Scan for the cell matching the given text and deliver its [x, y] coordinate at center. 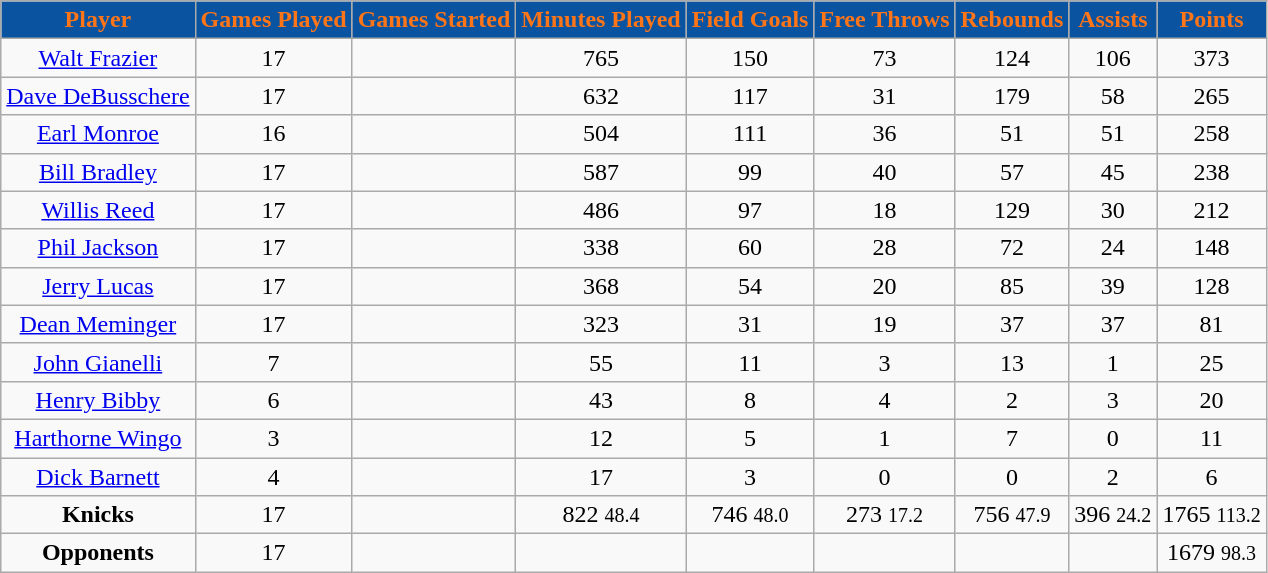
Opponents [98, 553]
1765 113.2 [1212, 515]
Phil Jackson [98, 248]
8 [750, 400]
Points [1212, 20]
148 [1212, 248]
Minutes Played [601, 20]
Assists [1113, 20]
258 [1212, 134]
Henry Bibby [98, 400]
Dave DeBusschere [98, 96]
85 [1012, 286]
373 [1212, 58]
30 [1113, 210]
396 24.2 [1113, 515]
Jerry Lucas [98, 286]
25 [1212, 362]
129 [1012, 210]
179 [1012, 96]
Willis Reed [98, 210]
338 [601, 248]
Games Played [274, 20]
13 [1012, 362]
Dean Meminger [98, 324]
1679 98.3 [1212, 553]
238 [1212, 172]
19 [884, 324]
756 47.9 [1012, 515]
212 [1212, 210]
Games Started [434, 20]
Earl Monroe [98, 134]
43 [601, 400]
55 [601, 362]
587 [601, 172]
111 [750, 134]
Field Goals [750, 20]
Knicks [98, 515]
54 [750, 286]
58 [1113, 96]
Walt Frazier [98, 58]
822 48.4 [601, 515]
39 [1113, 286]
24 [1113, 248]
18 [884, 210]
Rebounds [1012, 20]
28 [884, 248]
36 [884, 134]
Dick Barnett [98, 477]
504 [601, 134]
81 [1212, 324]
150 [750, 58]
16 [274, 134]
765 [601, 58]
368 [601, 286]
323 [601, 324]
Player [98, 20]
40 [884, 172]
117 [750, 96]
Bill Bradley [98, 172]
97 [750, 210]
72 [1012, 248]
57 [1012, 172]
486 [601, 210]
746 48.0 [750, 515]
73 [884, 58]
632 [601, 96]
99 [750, 172]
265 [1212, 96]
John Gianelli [98, 362]
5 [750, 438]
Harthorne Wingo [98, 438]
106 [1113, 58]
Free Throws [884, 20]
273 17.2 [884, 515]
45 [1113, 172]
12 [601, 438]
128 [1212, 286]
60 [750, 248]
124 [1012, 58]
